Detect which cell encompasses the target text, then output its (x, y) center coordinate. 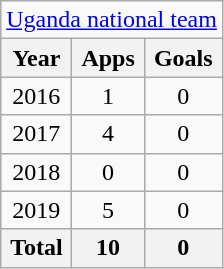
4 (108, 134)
Goals (183, 58)
Apps (108, 58)
10 (108, 248)
2018 (36, 172)
Uganda national team (112, 20)
1 (108, 96)
Year (36, 58)
5 (108, 210)
2016 (36, 96)
2017 (36, 134)
2019 (36, 210)
Total (36, 248)
